Capture the cell that displays the provided text and extract its [x, y] central coordinate. 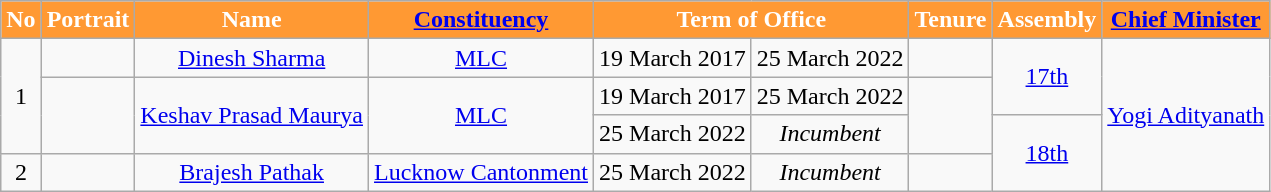
Keshav Prasad Maurya [252, 115]
Constituency [482, 20]
Chief Minister [1186, 20]
Tenure [950, 20]
Yogi Adityanath [1186, 115]
Brajesh Pathak [252, 172]
18th [1047, 153]
Assembly [1047, 20]
Portrait [88, 20]
2 [21, 172]
17th [1047, 77]
Dinesh Sharma [252, 58]
No [21, 20]
Name [252, 20]
1 [21, 96]
Term of Office [752, 20]
Lucknow Cantonment [482, 172]
